Detect which cell encompasses the target text, then output its [x, y] center coordinate. 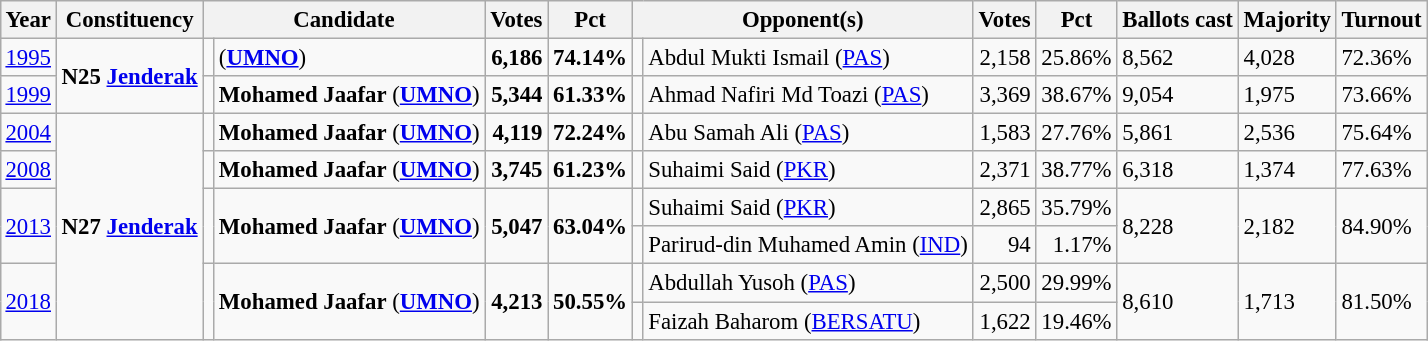
1,975 [1287, 95]
2018 [28, 302]
38.67% [1076, 95]
(UMNO) [350, 57]
2,371 [1004, 170]
25.86% [1076, 57]
1,622 [1004, 321]
8,228 [1178, 226]
2004 [28, 133]
19.46% [1076, 321]
77.63% [1382, 170]
Ahmad Nafiri Md Toazi (PAS) [808, 95]
35.79% [1076, 208]
38.77% [1076, 170]
74.14% [590, 57]
Ballots cast [1178, 20]
6,186 [516, 57]
2,158 [1004, 57]
4,028 [1287, 57]
3,369 [1004, 95]
72.24% [590, 133]
Constituency [130, 20]
8,562 [1178, 57]
1999 [28, 95]
Abdullah Yusoh (PAS) [808, 283]
2,182 [1287, 226]
3,745 [516, 170]
5,861 [1178, 133]
29.99% [1076, 283]
N27 Jenderak [130, 227]
1,374 [1287, 170]
Parirud-din Muhamed Amin (IND) [808, 245]
84.90% [1382, 226]
8,610 [1178, 302]
2008 [28, 170]
N25 Jenderak [130, 76]
61.33% [590, 95]
5,047 [516, 226]
27.76% [1076, 133]
6,318 [1178, 170]
1995 [28, 57]
Abdul Mukti Ismail (PAS) [808, 57]
Faizah Baharom (BERSATU) [808, 321]
2,500 [1004, 283]
2,865 [1004, 208]
Majority [1287, 20]
Opponent(s) [802, 20]
Year [28, 20]
75.64% [1382, 133]
81.50% [1382, 302]
Turnout [1382, 20]
4,119 [516, 133]
73.66% [1382, 95]
63.04% [590, 226]
4,213 [516, 302]
5,344 [516, 95]
2,536 [1287, 133]
1,583 [1004, 133]
Abu Samah Ali (PAS) [808, 133]
1,713 [1287, 302]
50.55% [590, 302]
61.23% [590, 170]
1.17% [1076, 245]
9,054 [1178, 95]
72.36% [1382, 57]
2013 [28, 226]
94 [1004, 245]
Candidate [344, 20]
